Provide the (X, Y) coordinate of the cell's center where the given text is located.  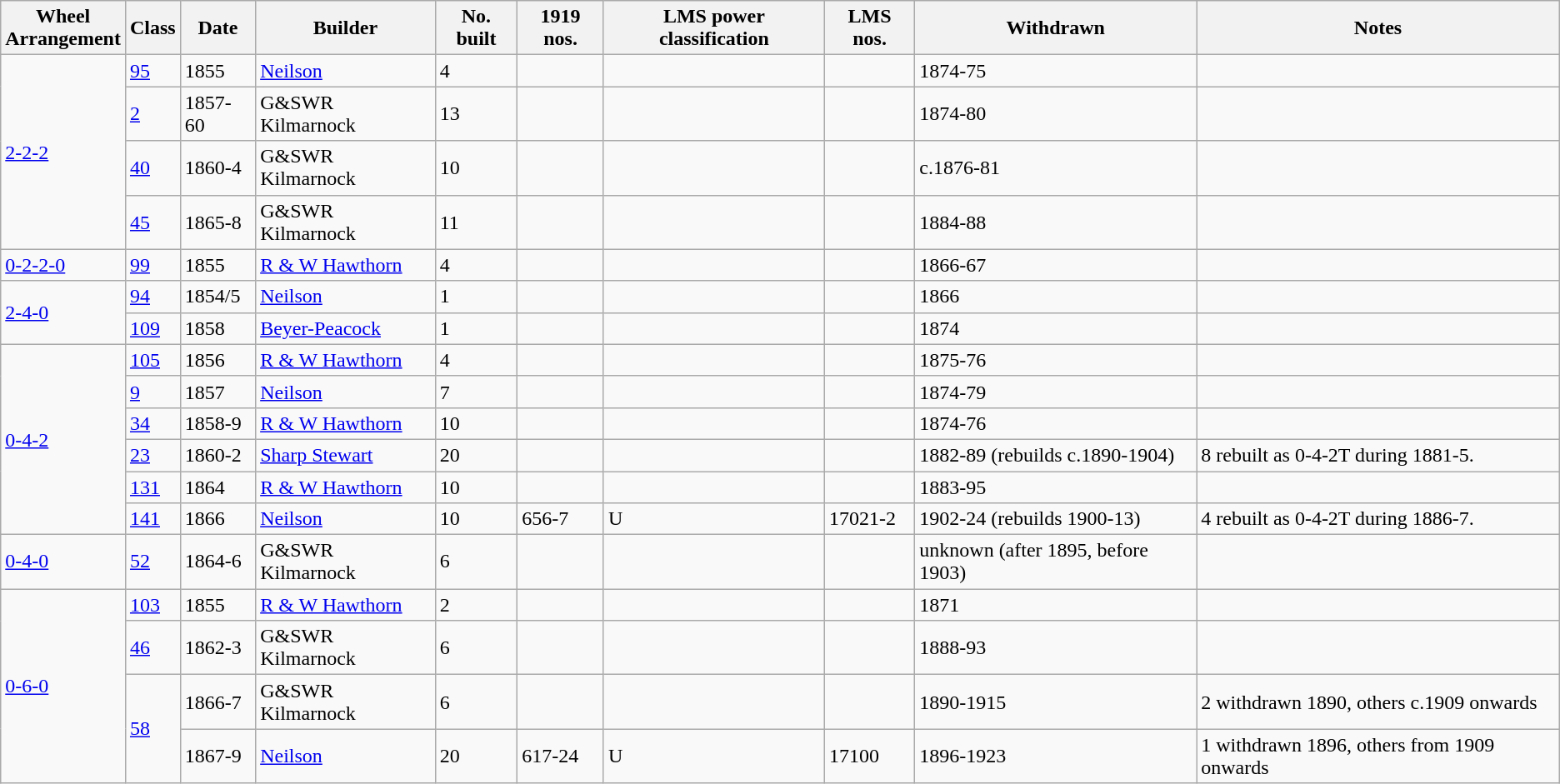
1888-93 (1056, 648)
95 (152, 71)
1858-9 (217, 423)
1864-6 (217, 562)
52 (152, 562)
1857 (217, 392)
1882-89 (rebuilds c.1890-1904) (1056, 455)
1896-1923 (1056, 757)
58 (152, 729)
1 withdrawn 1896, others from 1909 onwards (1378, 757)
1854/5 (217, 297)
1864 (217, 487)
1867-9 (217, 757)
13 (477, 113)
1874-80 (1056, 113)
0-6-0 (63, 687)
0-4-2 (63, 439)
Sharp Stewart (346, 455)
1860-2 (217, 455)
109 (152, 328)
Builder (346, 28)
Notes (1378, 28)
0-2-2-0 (63, 265)
1874-76 (1056, 423)
1875-76 (1056, 360)
1857-60 (217, 113)
1902-24 (rebuilds 1900-13) (1056, 519)
1862-3 (217, 648)
1856 (217, 360)
9 (152, 392)
Beyer-Peacock (346, 328)
1874-75 (1056, 71)
1871 (1056, 605)
17100 (869, 757)
46 (152, 648)
LMS power classification (713, 28)
11 (477, 222)
1883-95 (1056, 487)
2-2-2 (63, 152)
94 (152, 297)
unknown (after 1895, before 1903) (1056, 562)
34 (152, 423)
131 (152, 487)
141 (152, 519)
1874 (1056, 328)
LMS nos. (869, 28)
1866-67 (1056, 265)
103 (152, 605)
8 rebuilt as 0-4-2T during 1881-5. (1378, 455)
17021-2 (869, 519)
4 rebuilt as 0-4-2T during 1886-7. (1378, 519)
c.1876-81 (1056, 168)
1865-8 (217, 222)
40 (152, 168)
1866-7 (217, 702)
23 (152, 455)
656-7 (561, 519)
1890-1915 (1056, 702)
Withdrawn (1056, 28)
617-24 (561, 757)
1874-79 (1056, 392)
WheelArrangement (63, 28)
1884-88 (1056, 222)
1919 nos. (561, 28)
1858 (217, 328)
1860-4 (217, 168)
99 (152, 265)
0-4-0 (63, 562)
2 withdrawn 1890, others c.1909 onwards (1378, 702)
Date (217, 28)
Class (152, 28)
2-4-0 (63, 312)
7 (477, 392)
45 (152, 222)
No. built (477, 28)
105 (152, 360)
